Scan for the cell matching the given text and deliver its [x, y] coordinate at center. 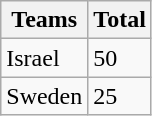
25 [120, 96]
50 [120, 58]
Israel [44, 58]
Teams [44, 20]
Sweden [44, 96]
Total [120, 20]
